Extract the (X, Y) coordinate from the center of the cell holding the provided text.  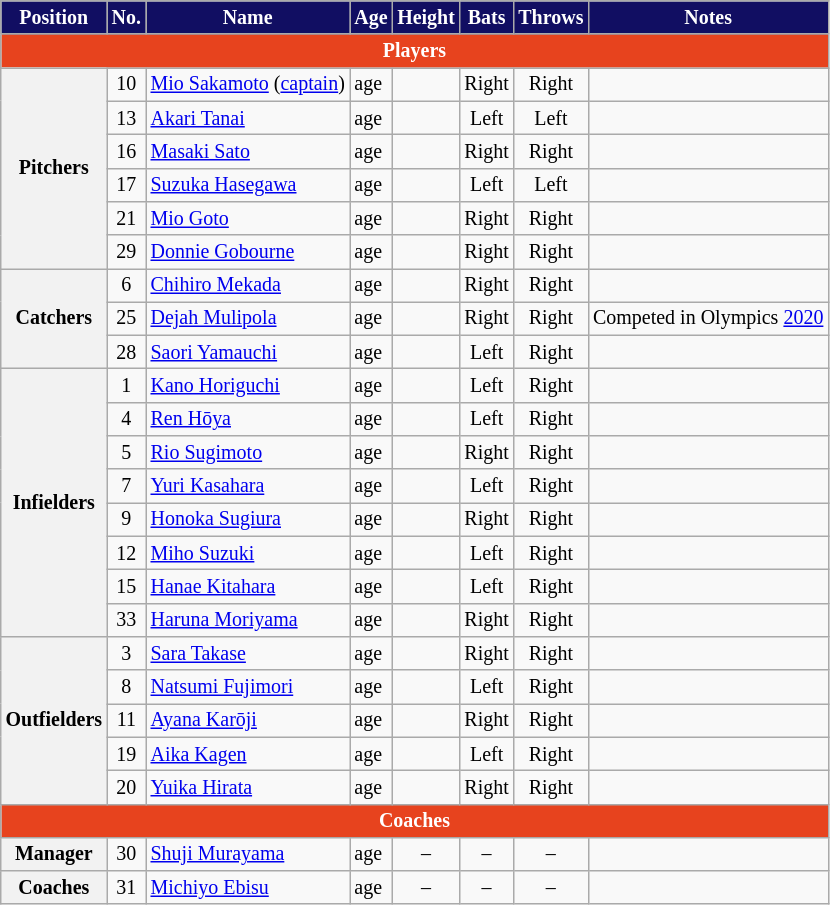
Ayana Karōji (248, 720)
Position (54, 18)
Miho Suzuki (248, 554)
Manager (54, 854)
Name (248, 18)
Aika Kagen (248, 754)
Michiyo Ebisu (248, 888)
12 (126, 554)
Notes (708, 18)
33 (126, 620)
5 (126, 452)
17 (126, 184)
Yuika Hirata (248, 788)
21 (126, 218)
20 (126, 788)
Haruna Moriyama (248, 620)
Height (426, 18)
Donnie Gobourne (248, 252)
Infielders (54, 503)
Mio Goto (248, 218)
11 (126, 720)
Dejah Mulipola (248, 318)
4 (126, 420)
Chihiro Mekada (248, 286)
Competed in Olympics 2020 (708, 318)
Yuri Kasahara (248, 486)
Bats (487, 18)
10 (126, 84)
Akari Tanai (248, 118)
7 (126, 486)
Suzuka Hasegawa (248, 184)
No. (126, 18)
13 (126, 118)
31 (126, 888)
Shuji Murayama (248, 854)
Outfielders (54, 720)
Rio Sugimoto (248, 452)
Hanae Kitahara (248, 586)
8 (126, 686)
Players (414, 52)
19 (126, 754)
1 (126, 386)
Honoka Sugiura (248, 520)
29 (126, 252)
28 (126, 352)
16 (126, 152)
Kano Horiguchi (248, 386)
Saori Yamauchi (248, 352)
30 (126, 854)
Catchers (54, 319)
Sara Takase (248, 654)
Masaki Sato (248, 152)
Pitchers (54, 168)
Mio Sakamoto (captain) (248, 84)
25 (126, 318)
Age (372, 18)
3 (126, 654)
6 (126, 286)
15 (126, 586)
Natsumi Fujimori (248, 686)
9 (126, 520)
Ren Hōya (248, 420)
Throws (552, 18)
